For the text-containing cell, return its midpoint in (x, y) coordinate format. 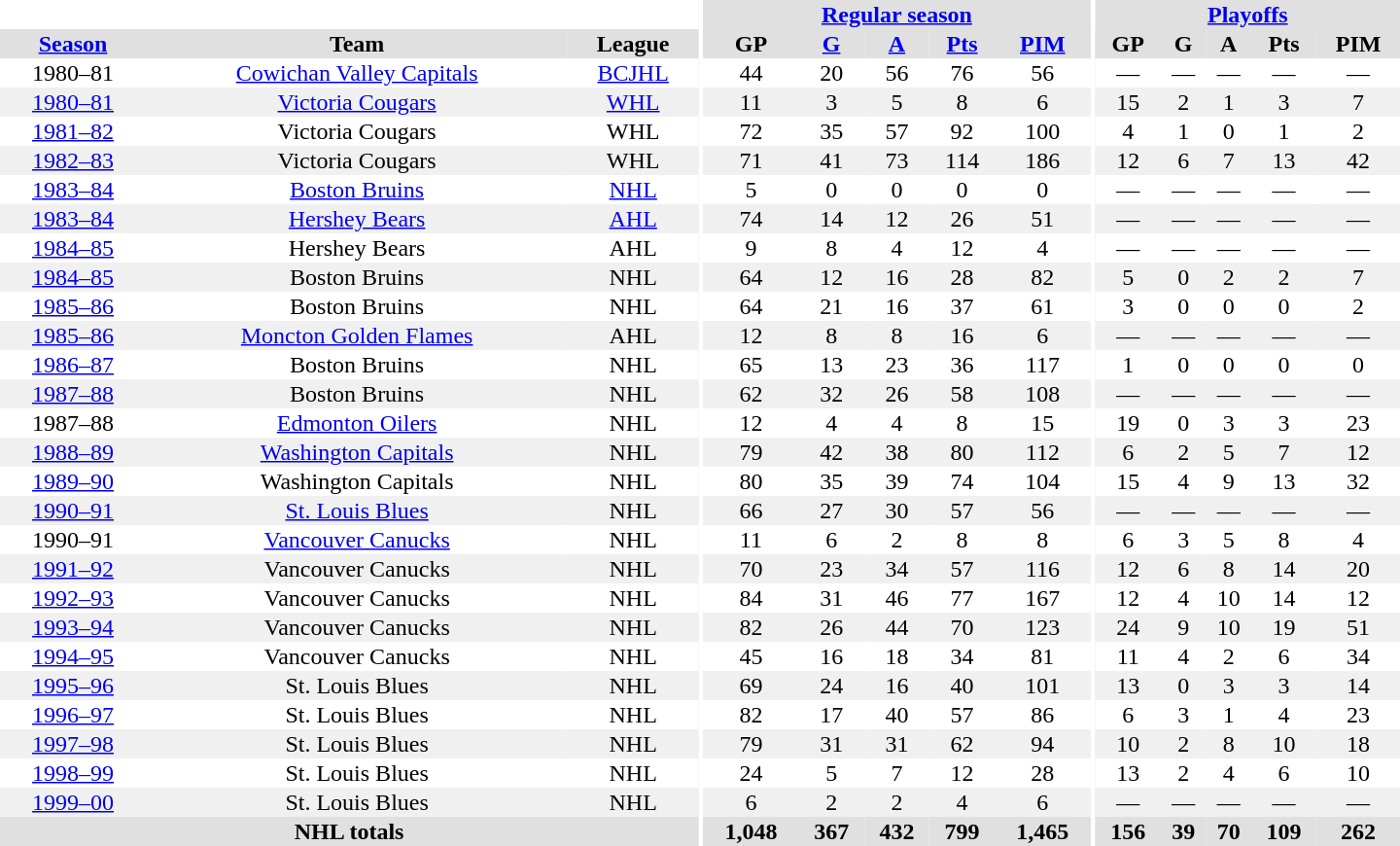
38 (896, 452)
Team (357, 44)
65 (751, 365)
114 (962, 160)
1981–82 (73, 131)
Playoffs (1248, 15)
BCJHL (633, 73)
1988–89 (73, 452)
1,048 (751, 831)
262 (1358, 831)
81 (1042, 656)
27 (832, 511)
1999–00 (73, 802)
1995–96 (73, 686)
76 (962, 73)
1986–87 (73, 365)
36 (962, 365)
NHL totals (349, 831)
Season (73, 44)
77 (962, 598)
799 (962, 831)
73 (896, 160)
123 (1042, 627)
92 (962, 131)
1997–98 (73, 744)
Edmonton Oilers (357, 423)
94 (1042, 744)
100 (1042, 131)
30 (896, 511)
108 (1042, 394)
Moncton Golden Flames (357, 335)
1996–97 (73, 715)
116 (1042, 569)
109 (1283, 831)
58 (962, 394)
37 (962, 306)
Cowichan Valley Capitals (357, 73)
61 (1042, 306)
17 (832, 715)
367 (832, 831)
66 (751, 511)
41 (832, 160)
League (633, 44)
1,465 (1042, 831)
72 (751, 131)
117 (1042, 365)
112 (1042, 452)
69 (751, 686)
71 (751, 160)
186 (1042, 160)
1993–94 (73, 627)
45 (751, 656)
1982–83 (73, 160)
432 (896, 831)
1991–92 (73, 569)
1992–93 (73, 598)
1994–95 (73, 656)
1989–90 (73, 481)
84 (751, 598)
Regular season (896, 15)
167 (1042, 598)
86 (1042, 715)
46 (896, 598)
101 (1042, 686)
156 (1128, 831)
1998–99 (73, 773)
104 (1042, 481)
21 (832, 306)
